Search for the cell housing the specified text and yield its (X, Y) center coordinate. 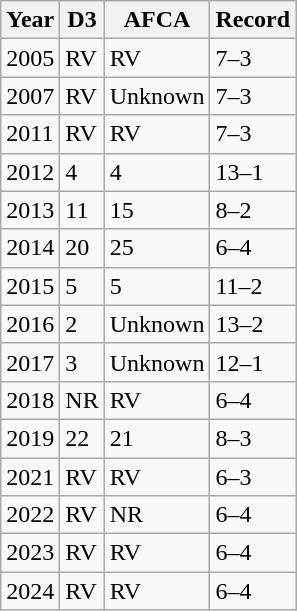
3 (82, 362)
20 (82, 248)
2022 (30, 515)
13–2 (253, 324)
11–2 (253, 286)
2 (82, 324)
2023 (30, 553)
21 (157, 438)
15 (157, 210)
2014 (30, 248)
2017 (30, 362)
D3 (82, 20)
2016 (30, 324)
2018 (30, 400)
8–2 (253, 210)
2011 (30, 134)
2021 (30, 477)
2005 (30, 58)
2019 (30, 438)
2012 (30, 172)
Year (30, 20)
2007 (30, 96)
AFCA (157, 20)
2024 (30, 591)
12–1 (253, 362)
Record (253, 20)
2015 (30, 286)
6–3 (253, 477)
11 (82, 210)
13–1 (253, 172)
2013 (30, 210)
22 (82, 438)
8–3 (253, 438)
25 (157, 248)
